Find where the given text appears and provide that cell's center as [x, y] coordinate. 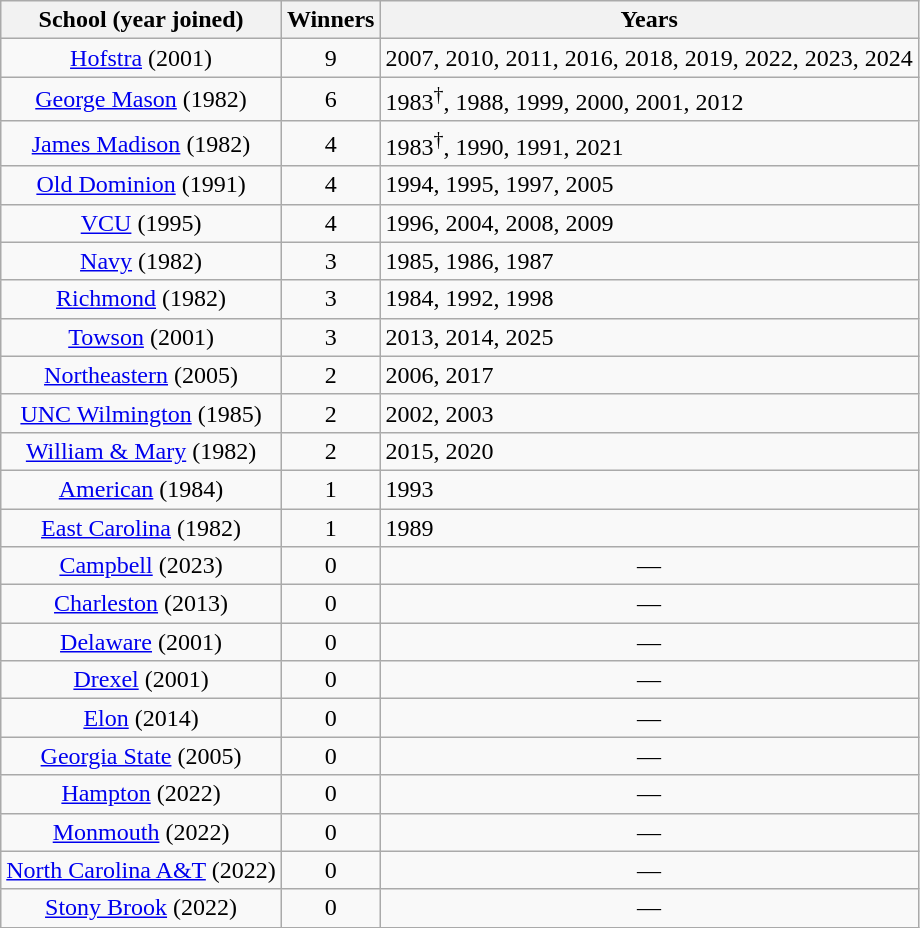
Elon (2014) [142, 718]
1993 [649, 489]
Northeastern (2005) [142, 375]
William & Mary (1982) [142, 451]
Years [649, 20]
Winners [330, 20]
2013, 2014, 2025 [649, 337]
Stony Brook (2022) [142, 908]
James Madison (1982) [142, 144]
9 [330, 58]
2007, 2010, 2011, 2016, 2018, 2019, 2022, 2023, 2024 [649, 58]
1983†, 1990, 1991, 2021 [649, 144]
6 [330, 100]
Old Dominion (1991) [142, 185]
Charleston (2013) [142, 604]
1996, 2004, 2008, 2009 [649, 223]
School (year joined) [142, 20]
Navy (1982) [142, 261]
2015, 2020 [649, 451]
George Mason (1982) [142, 100]
1994, 1995, 1997, 2005 [649, 185]
Campbell (2023) [142, 566]
UNC Wilmington (1985) [142, 413]
1985, 1986, 1987 [649, 261]
American (1984) [142, 489]
1989 [649, 528]
1984, 1992, 1998 [649, 299]
2006, 2017 [649, 375]
North Carolina A&T (2022) [142, 870]
Towson (2001) [142, 337]
Monmouth (2022) [142, 832]
Drexel (2001) [142, 680]
2002, 2003 [649, 413]
Hofstra (2001) [142, 58]
East Carolina (1982) [142, 528]
Georgia State (2005) [142, 756]
Richmond (1982) [142, 299]
Hampton (2022) [142, 794]
VCU (1995) [142, 223]
Delaware (2001) [142, 642]
1983†, 1988, 1999, 2000, 2001, 2012 [649, 100]
